For the text-containing cell, return its midpoint in (X, Y) coordinate format. 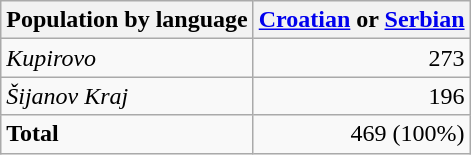
Kupirovo (127, 58)
273 (362, 58)
Croatian or Serbian (362, 20)
469 (100%) (362, 134)
Šijanov Kraj (127, 96)
Population by language (127, 20)
196 (362, 96)
Total (127, 134)
